Output the [x, y] coordinate of the center of the cell containing the given text.  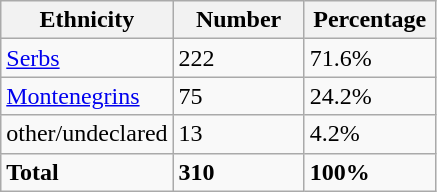
24.2% [370, 96]
75 [238, 96]
310 [238, 172]
Percentage [370, 20]
71.6% [370, 58]
4.2% [370, 134]
222 [238, 58]
Total [87, 172]
Ethnicity [87, 20]
other/undeclared [87, 134]
100% [370, 172]
Serbs [87, 58]
Montenegrins [87, 96]
13 [238, 134]
Number [238, 20]
